Identify which cell holds the provided text, then report its (X, Y) central coordinate. 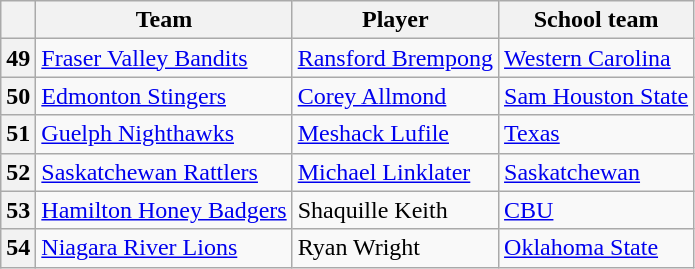
Western Carolina (596, 58)
Ryan Wright (395, 248)
Corey Allmond (395, 96)
Guelph Nighthawks (164, 134)
School team (596, 20)
50 (18, 96)
Saskatchewan Rattlers (164, 172)
Niagara River Lions (164, 248)
Player (395, 20)
53 (18, 210)
54 (18, 248)
Hamilton Honey Badgers (164, 210)
Ransford Brempong (395, 58)
Oklahoma State (596, 248)
51 (18, 134)
Edmonton Stingers (164, 96)
Michael Linklater (395, 172)
Fraser Valley Bandits (164, 58)
CBU (596, 210)
Shaquille Keith (395, 210)
49 (18, 58)
Meshack Lufile (395, 134)
Saskatchewan (596, 172)
Sam Houston State (596, 96)
Team (164, 20)
52 (18, 172)
Texas (596, 134)
